Scan for the cell matching the given text and deliver its (x, y) coordinate at center. 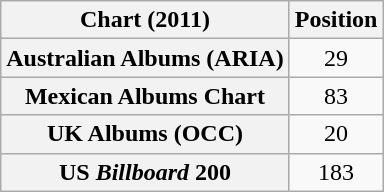
20 (336, 134)
Chart (2011) (145, 20)
US Billboard 200 (145, 172)
UK Albums (OCC) (145, 134)
29 (336, 58)
Australian Albums (ARIA) (145, 58)
Position (336, 20)
183 (336, 172)
83 (336, 96)
Mexican Albums Chart (145, 96)
